Pinpoint the cell where the given text exists, returning its (X, Y) midpoint coordinate. 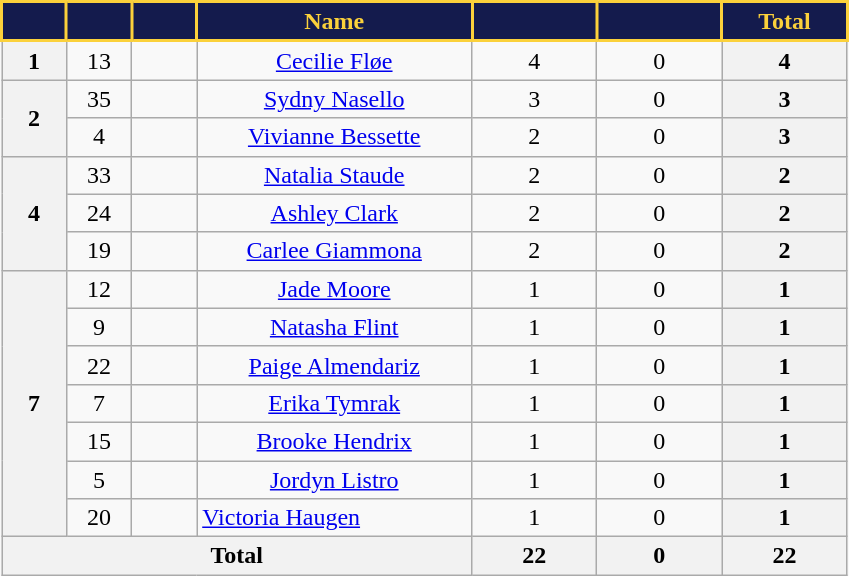
Vivianne Bessette (334, 137)
Jade Moore (334, 289)
24 (100, 213)
Brooke Hendrix (334, 441)
20 (100, 518)
35 (100, 99)
12 (100, 289)
Sydny Nasello (334, 99)
Ashley Clark (334, 213)
9 (100, 327)
15 (100, 441)
13 (100, 60)
Natasha Flint (334, 327)
Erika Tymrak (334, 403)
Paige Almendariz (334, 365)
5 (100, 479)
Jordyn Listro (334, 479)
Natalia Staude (334, 175)
Victoria Haugen (334, 518)
19 (100, 251)
33 (100, 175)
Carlee Giammona (334, 251)
Cecilie Fløe (334, 60)
Name (334, 22)
